Output the (x, y) coordinate of the center of the cell containing the given text.  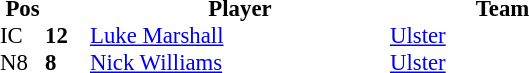
IC (22, 36)
Luke Marshall (240, 36)
12 (68, 36)
